Identify which cell holds the provided text, then report its (X, Y) central coordinate. 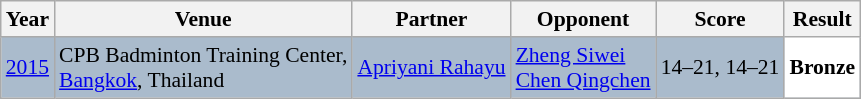
CPB Badminton Training Center,Bangkok, Thailand (203, 68)
Year (28, 19)
Bronze (822, 68)
Opponent (584, 19)
Partner (431, 19)
2015 (28, 68)
Result (822, 19)
Venue (203, 19)
14–21, 14–21 (720, 68)
Zheng Siwei Chen Qingchen (584, 68)
Apriyani Rahayu (431, 68)
Score (720, 19)
